Identify which cell holds the provided text, then report its (X, Y) central coordinate. 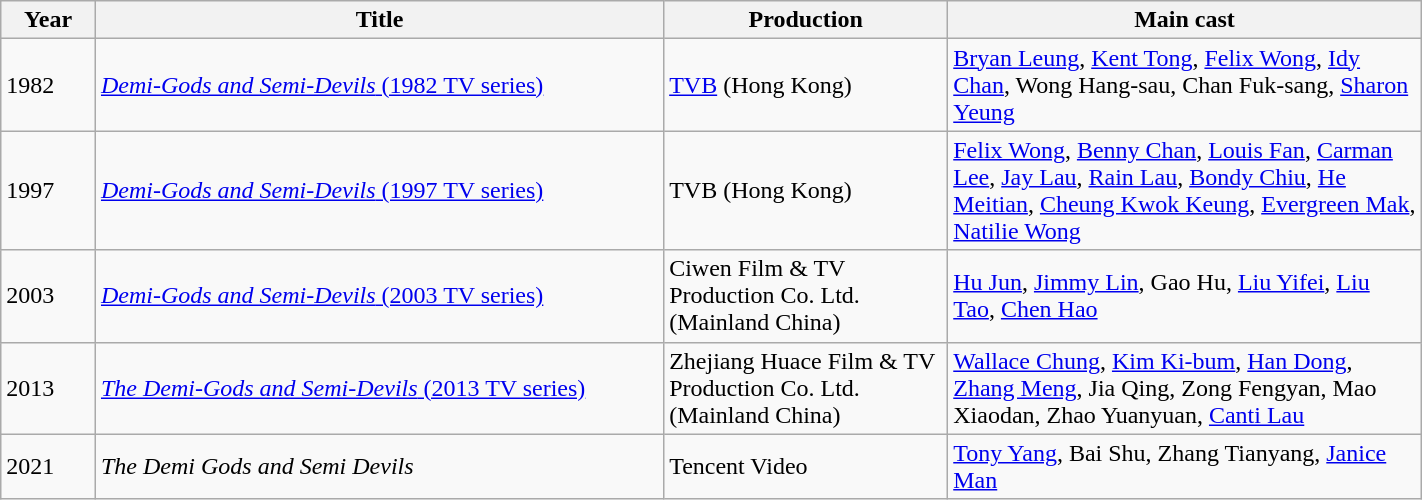
Zhejiang Huace Film & TV Production Co. Ltd. (Mainland China) (806, 388)
2013 (48, 388)
Demi-Gods and Semi-Devils (1982 TV series) (379, 85)
2003 (48, 296)
Year (48, 20)
2021 (48, 466)
Demi-Gods and Semi-Devils (1997 TV series) (379, 190)
Hu Jun, Jimmy Lin, Gao Hu, Liu Yifei, Liu Tao, Chen Hao (1185, 296)
Tony Yang, Bai Shu, Zhang Tianyang, Janice Man (1185, 466)
Production (806, 20)
The Demi-Gods and Semi-Devils (2013 TV series) (379, 388)
Bryan Leung, Kent Tong, Felix Wong, Idy Chan, Wong Hang-sau, Chan Fuk-sang, Sharon Yeung (1185, 85)
Ciwen Film & TV Production Co. Ltd. (Mainland China) (806, 296)
Felix Wong, Benny Chan, Louis Fan, Carman Lee, Jay Lau, Rain Lau, Bondy Chiu, He Meitian, Cheung Kwok Keung, Evergreen Mak, Natilie Wong (1185, 190)
Demi-Gods and Semi-Devils (2003 TV series) (379, 296)
The Demi Gods and Semi Devils (379, 466)
Wallace Chung, Kim Ki-bum, Han Dong, Zhang Meng, Jia Qing, Zong Fengyan, Mao Xiaodan, Zhao Yuanyuan, Canti Lau (1185, 388)
Main cast (1185, 20)
1982 (48, 85)
Title (379, 20)
1997 (48, 190)
Tencent Video (806, 466)
